Pinpoint the cell where the given text exists, returning its (X, Y) midpoint coordinate. 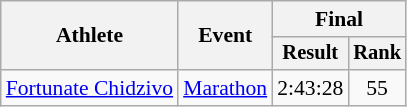
Rank (377, 54)
Fortunate Chidzivo (90, 88)
Athlete (90, 36)
Final (339, 19)
55 (377, 88)
2:43:28 (310, 88)
Event (225, 36)
Marathon (225, 88)
Result (310, 54)
